Determine the (x, y) coordinate at the center of the cell enclosing the given text.  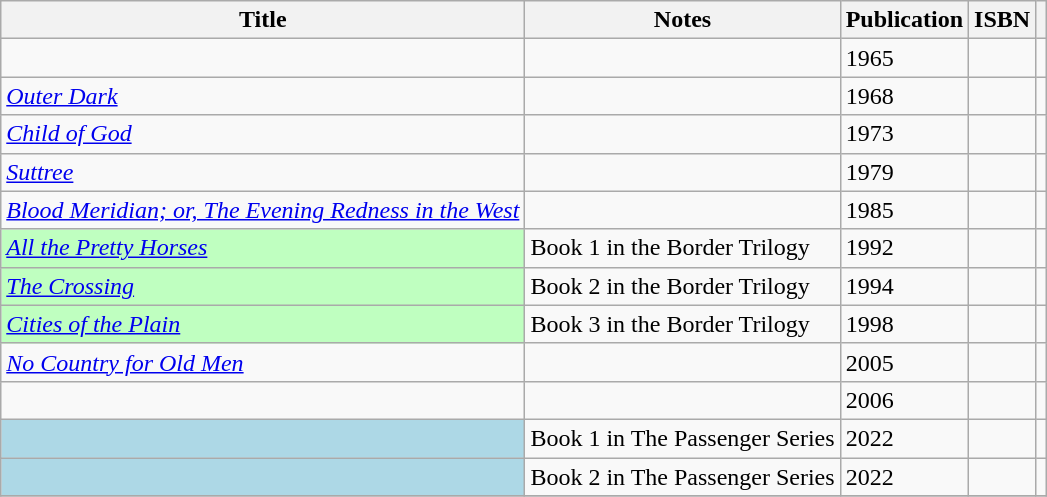
1998 (904, 324)
Book 1 in the Border Trilogy (682, 248)
ISBN (1002, 20)
Book 1 in The Passenger Series (682, 438)
1968 (904, 96)
No Country for Old Men (263, 362)
Book 3 in the Border Trilogy (682, 324)
1965 (904, 58)
Child of God (263, 134)
Title (263, 20)
Book 2 in the Border Trilogy (682, 286)
The Crossing (263, 286)
Book 2 in The Passenger Series (682, 477)
Notes (682, 20)
1973 (904, 134)
Publication (904, 20)
1992 (904, 248)
1985 (904, 210)
2006 (904, 400)
Cities of the Plain (263, 324)
2005 (904, 362)
All the Pretty Horses (263, 248)
1994 (904, 286)
Outer Dark (263, 96)
Suttree (263, 172)
Blood Meridian; or, The Evening Redness in the West (263, 210)
1979 (904, 172)
